Scan for the cell matching the given text and deliver its [X, Y] coordinate at center. 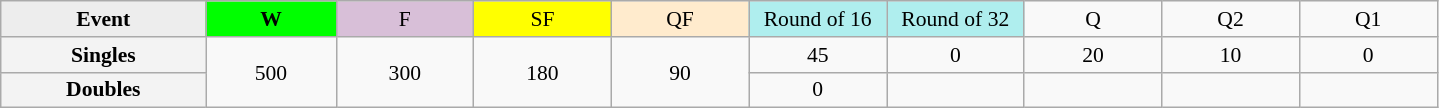
Round of 16 [818, 19]
QF [680, 19]
Q2 [1231, 19]
Event [104, 19]
Q [1093, 19]
20 [1093, 55]
F [405, 19]
10 [1231, 55]
Singles [104, 55]
Doubles [104, 90]
90 [680, 72]
300 [405, 72]
Round of 32 [955, 19]
180 [543, 72]
500 [271, 72]
W [271, 19]
SF [543, 19]
Q1 [1368, 19]
45 [818, 55]
